Identify which cell holds the provided text, then report its [x, y] central coordinate. 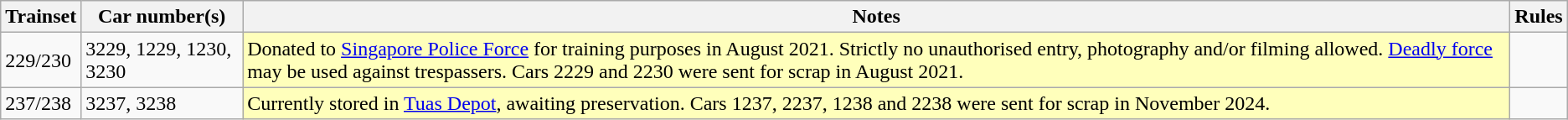
3237, 3238 [162, 103]
229/230 [41, 60]
3229, 1229, 1230, 3230 [162, 60]
237/238 [41, 103]
Currently stored in Tuas Depot, awaiting preservation. Cars 1237, 2237, 1238 and 2238 were sent for scrap in November 2024. [876, 103]
Car number(s) [162, 17]
Notes [876, 17]
Rules [1539, 17]
Trainset [41, 17]
